Detect which cell encompasses the target text, then output its [x, y] center coordinate. 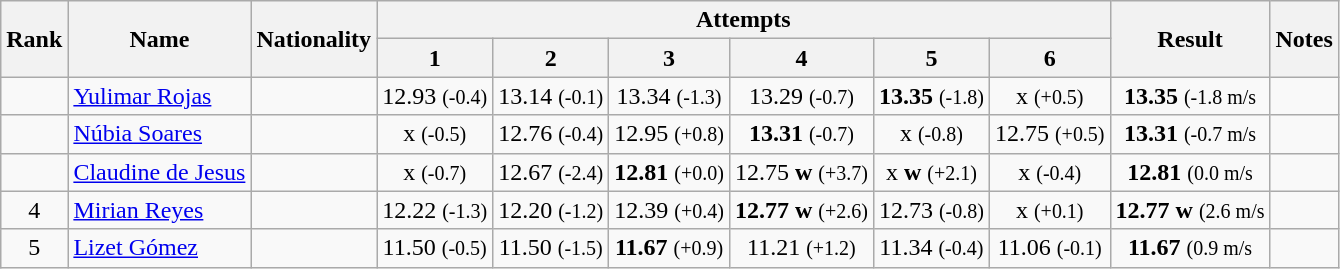
12.39 (+0.4) [670, 210]
x w (+2.1) [931, 172]
Result [1190, 39]
Yulimar Rojas [160, 96]
13.29 (-0.7) [801, 96]
12.75 (+0.5) [1050, 134]
Núbia Soares [160, 134]
Rank [34, 39]
x (-0.5) [435, 134]
Attempts [744, 20]
13.35 (-1.8 m/s [1190, 96]
12.77 w (2.6 m/s [1190, 210]
11.06 (-0.1) [1050, 248]
12.77 w (+2.6) [801, 210]
13.34 (-1.3) [670, 96]
13.31 (-0.7 m/s [1190, 134]
12.93 (-0.4) [435, 96]
11.34 (-0.4) [931, 248]
x (-0.7) [435, 172]
Claudine de Jesus [160, 172]
11.67 (0.9 m/s [1190, 248]
11.50 (-0.5) [435, 248]
x (-0.8) [931, 134]
x (+0.5) [1050, 96]
12.67 (-2.4) [551, 172]
Notes [1304, 39]
Nationality [314, 39]
12.76 (-0.4) [551, 134]
6 [1050, 58]
13.31 (-0.7) [801, 134]
12.73 (-0.8) [931, 210]
Lizet Gómez [160, 248]
1 [435, 58]
11.67 (+0.9) [670, 248]
x (+0.1) [1050, 210]
3 [670, 58]
11.50 (-1.5) [551, 248]
13.35 (-1.8) [931, 96]
Name [160, 39]
12.81 (+0.0) [670, 172]
12.95 (+0.8) [670, 134]
13.14 (-0.1) [551, 96]
Mirian Reyes [160, 210]
x (-0.4) [1050, 172]
2 [551, 58]
11.21 (+1.2) [801, 248]
12.81 (0.0 m/s [1190, 172]
12.20 (-1.2) [551, 210]
12.75 w (+3.7) [801, 172]
12.22 (-1.3) [435, 210]
